From the cell containing the given text, extract its center point as [X, Y] coordinate. 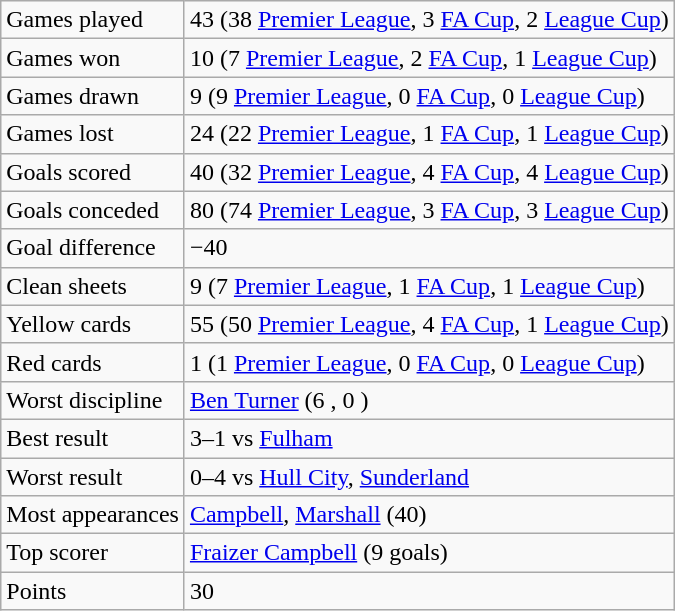
Yellow cards [93, 324]
Points [93, 591]
Ben Turner (6 , 0 ) [429, 400]
Goals scored [93, 172]
3–1 vs Fulham [429, 438]
0–4 vs Hull City, Sunderland [429, 477]
40 (32 Premier League, 4 FA Cup, 4 League Cup) [429, 172]
Games drawn [93, 96]
Goal difference [93, 248]
9 (7 Premier League, 1 FA Cup, 1 League Cup) [429, 286]
55 (50 Premier League, 4 FA Cup, 1 League Cup) [429, 324]
Clean sheets [93, 286]
43 (38 Premier League, 3 FA Cup, 2 League Cup) [429, 20]
24 (22 Premier League, 1 FA Cup, 1 League Cup) [429, 134]
−40 [429, 248]
Worst discipline [93, 400]
Best result [93, 438]
Games lost [93, 134]
Fraizer Campbell (9 goals) [429, 553]
Worst result [93, 477]
Campbell, Marshall (40) [429, 515]
Red cards [93, 362]
10 (7 Premier League, 2 FA Cup, 1 League Cup) [429, 58]
1 (1 Premier League, 0 FA Cup, 0 League Cup) [429, 362]
Top scorer [93, 553]
Goals conceded [93, 210]
30 [429, 591]
9 (9 Premier League, 0 FA Cup, 0 League Cup) [429, 96]
Most appearances [93, 515]
Games played [93, 20]
80 (74 Premier League, 3 FA Cup, 3 League Cup) [429, 210]
Games won [93, 58]
